For the text-containing cell, return its midpoint in [x, y] coordinate format. 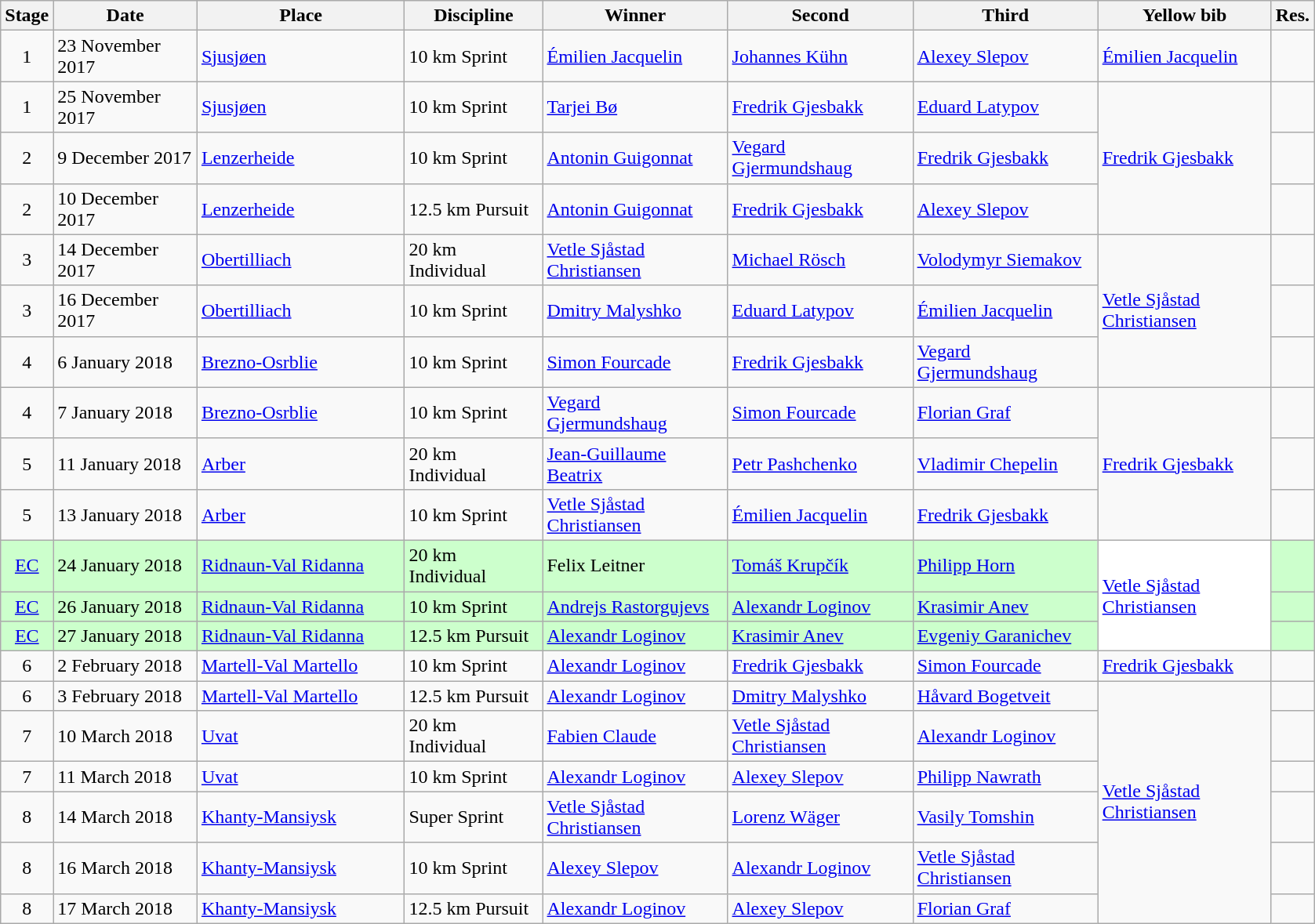
Super Sprint [474, 817]
Second [820, 16]
Third [1005, 16]
Yellow bib [1184, 16]
13 January 2018 [125, 514]
Res. [1292, 16]
2 February 2018 [125, 666]
Winner [635, 16]
9 December 2017 [125, 158]
6 January 2018 [125, 362]
Petr Pashchenko [820, 464]
24 January 2018 [125, 566]
Tarjei Bø [635, 107]
Felix Leitner [635, 566]
23 November 2017 [125, 56]
Håvard Bogetveit [1005, 696]
Philipp Horn [1005, 566]
Vladimir Chepelin [1005, 464]
10 December 2017 [125, 208]
3 February 2018 [125, 696]
Jean-Guillaume Beatrix [635, 464]
14 March 2018 [125, 817]
11 January 2018 [125, 464]
16 December 2017 [125, 310]
Date [125, 16]
Andrejs Rastorgujevs [635, 606]
10 March 2018 [125, 737]
11 March 2018 [125, 777]
Vasily Tomshin [1005, 817]
Stage [27, 16]
Place [301, 16]
7 January 2018 [125, 412]
Fabien Claude [635, 737]
Lorenz Wäger [820, 817]
Discipline [474, 16]
14 December 2017 [125, 260]
Philipp Nawrath [1005, 777]
17 March 2018 [125, 908]
Johannes Kühn [820, 56]
Volodymyr Siemakov [1005, 260]
27 January 2018 [125, 636]
16 March 2018 [125, 868]
26 January 2018 [125, 606]
25 November 2017 [125, 107]
Michael Rösch [820, 260]
Evgeniy Garanichev [1005, 636]
Tomáš Krupčík [820, 566]
